Pinpoint the cell where the given text exists, returning its [x, y] midpoint coordinate. 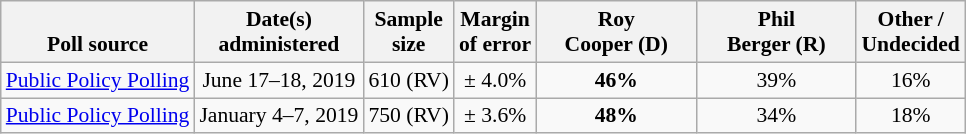
PhilBerger (R) [776, 32]
750 (RV) [408, 116]
Samplesize [408, 32]
46% [616, 80]
16% [910, 80]
RoyCooper (D) [616, 32]
48% [616, 116]
Marginof error [495, 32]
± 3.6% [495, 116]
39% [776, 80]
± 4.0% [495, 80]
34% [776, 116]
Date(s)administered [278, 32]
Other /Undecided [910, 32]
610 (RV) [408, 80]
18% [910, 116]
Poll source [98, 32]
June 17–18, 2019 [278, 80]
January 4–7, 2019 [278, 116]
